Extract the (X, Y) coordinate from the center of the cell holding the provided text.  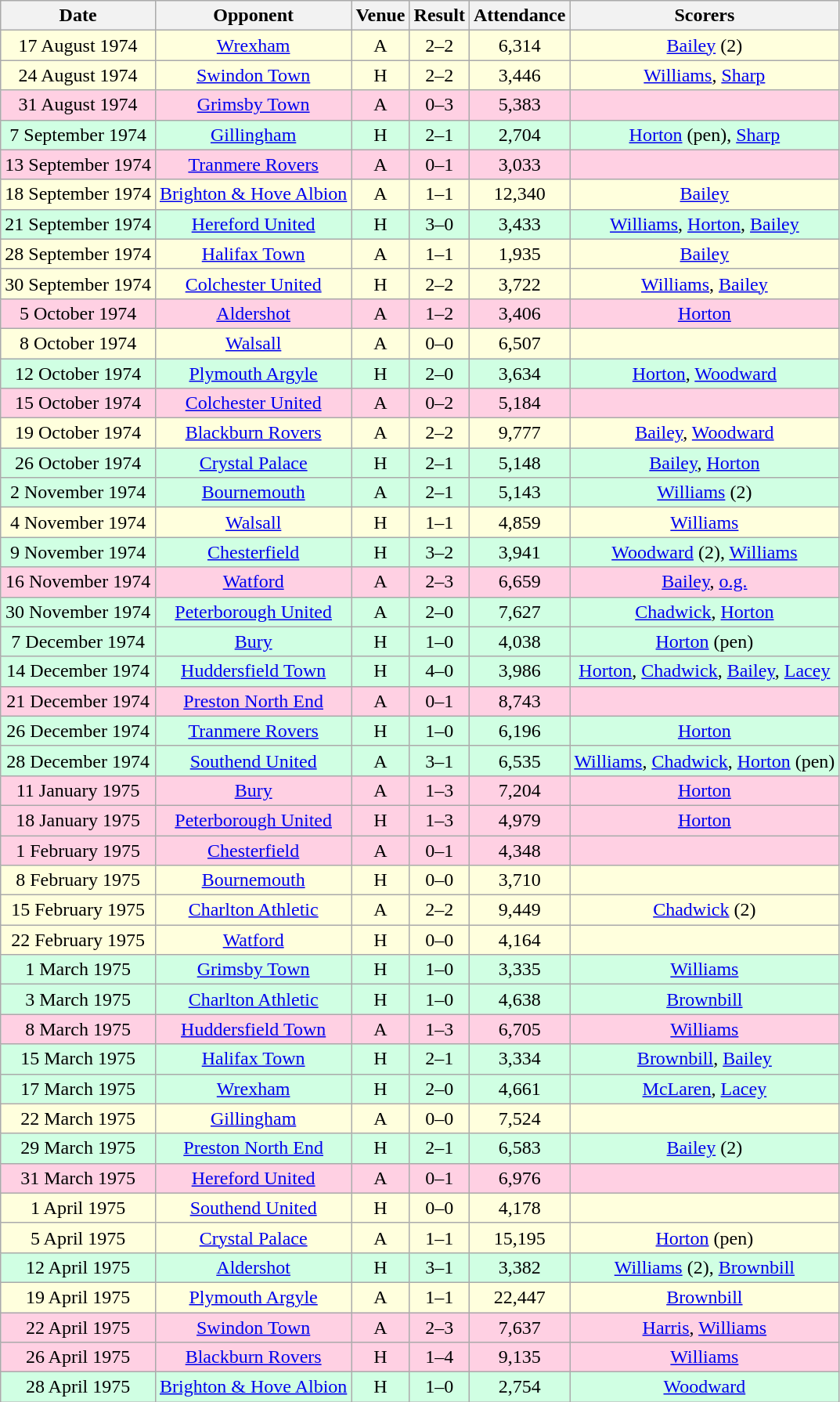
Williams (2), Brownbill (705, 1267)
3–0 (439, 224)
4–0 (439, 671)
17 March 1975 (78, 1089)
1,935 (519, 254)
4,178 (519, 1208)
Opponent (253, 16)
Williams, Sharp (705, 75)
Result (439, 16)
Harris, Williams (705, 1328)
3,986 (519, 671)
3–2 (439, 552)
3,335 (519, 970)
30 November 1974 (78, 612)
McLaren, Lacey (705, 1089)
28 September 1974 (78, 254)
3 March 1975 (78, 999)
6,196 (519, 731)
9 November 1974 (78, 552)
4,979 (519, 820)
17 August 1974 (78, 45)
6,659 (519, 582)
5,383 (519, 105)
31 March 1975 (78, 1178)
Horton (pen), Sharp (705, 135)
21 September 1974 (78, 224)
Bailey, o.g. (705, 582)
Chadwick (2) (705, 910)
7 December 1974 (78, 641)
9,449 (519, 910)
4 November 1974 (78, 522)
7,627 (519, 612)
26 April 1975 (78, 1357)
Williams, Horton, Bailey (705, 224)
3,406 (519, 313)
1 March 1975 (78, 970)
0–2 (439, 403)
4,164 (519, 940)
Bailey, Horton (705, 463)
9,777 (519, 433)
3,634 (519, 374)
15 February 1975 (78, 910)
4,638 (519, 999)
3,722 (519, 284)
16 November 1974 (78, 582)
28 April 1975 (78, 1387)
Scorers (705, 16)
15,195 (519, 1238)
19 October 1974 (78, 433)
19 April 1975 (78, 1297)
6,976 (519, 1178)
5 October 1974 (78, 313)
11 January 1975 (78, 790)
26 October 1974 (78, 463)
15 October 1974 (78, 403)
3,446 (519, 75)
3,433 (519, 224)
9,135 (519, 1357)
8,743 (519, 701)
0–3 (439, 105)
1 April 1975 (78, 1208)
Williams (2) (705, 493)
18 January 1975 (78, 820)
7,524 (519, 1118)
3,382 (519, 1267)
8 February 1975 (78, 880)
1 February 1975 (78, 850)
7,637 (519, 1328)
6,507 (519, 343)
22 April 1975 (78, 1328)
6,705 (519, 1029)
28 December 1974 (78, 761)
8 March 1975 (78, 1029)
Williams, Bailey (705, 284)
31 August 1974 (78, 105)
4,661 (519, 1089)
4,348 (519, 850)
22 March 1975 (78, 1118)
12 April 1975 (78, 1267)
30 September 1974 (78, 284)
7,204 (519, 790)
Horton, Woodward (705, 374)
Woodward (2), Williams (705, 552)
24 August 1974 (78, 75)
12 October 1974 (78, 374)
26 December 1974 (78, 731)
Horton, Chadwick, Bailey, Lacey (705, 671)
1–4 (439, 1357)
18 September 1974 (78, 194)
4,038 (519, 641)
5,148 (519, 463)
5 April 1975 (78, 1238)
21 December 1974 (78, 701)
2,754 (519, 1387)
4,859 (519, 522)
2 November 1974 (78, 493)
Date (78, 16)
Williams, Chadwick, Horton (pen) (705, 761)
8 October 1974 (78, 343)
13 September 1974 (78, 164)
3,033 (519, 164)
6,583 (519, 1148)
3,941 (519, 552)
Venue (380, 16)
3,334 (519, 1059)
5,143 (519, 493)
14 December 1974 (78, 671)
7 September 1974 (78, 135)
2,704 (519, 135)
15 March 1975 (78, 1059)
Woodward (705, 1387)
22,447 (519, 1297)
29 March 1975 (78, 1148)
3,710 (519, 880)
22 February 1975 (78, 940)
12,340 (519, 194)
1–2 (439, 313)
Chadwick, Horton (705, 612)
5,184 (519, 403)
6,535 (519, 761)
Attendance (519, 16)
Brownbill, Bailey (705, 1059)
Bailey, Woodward (705, 433)
6,314 (519, 45)
